Locate the cell with the specified text and output its [X, Y] center coordinate. 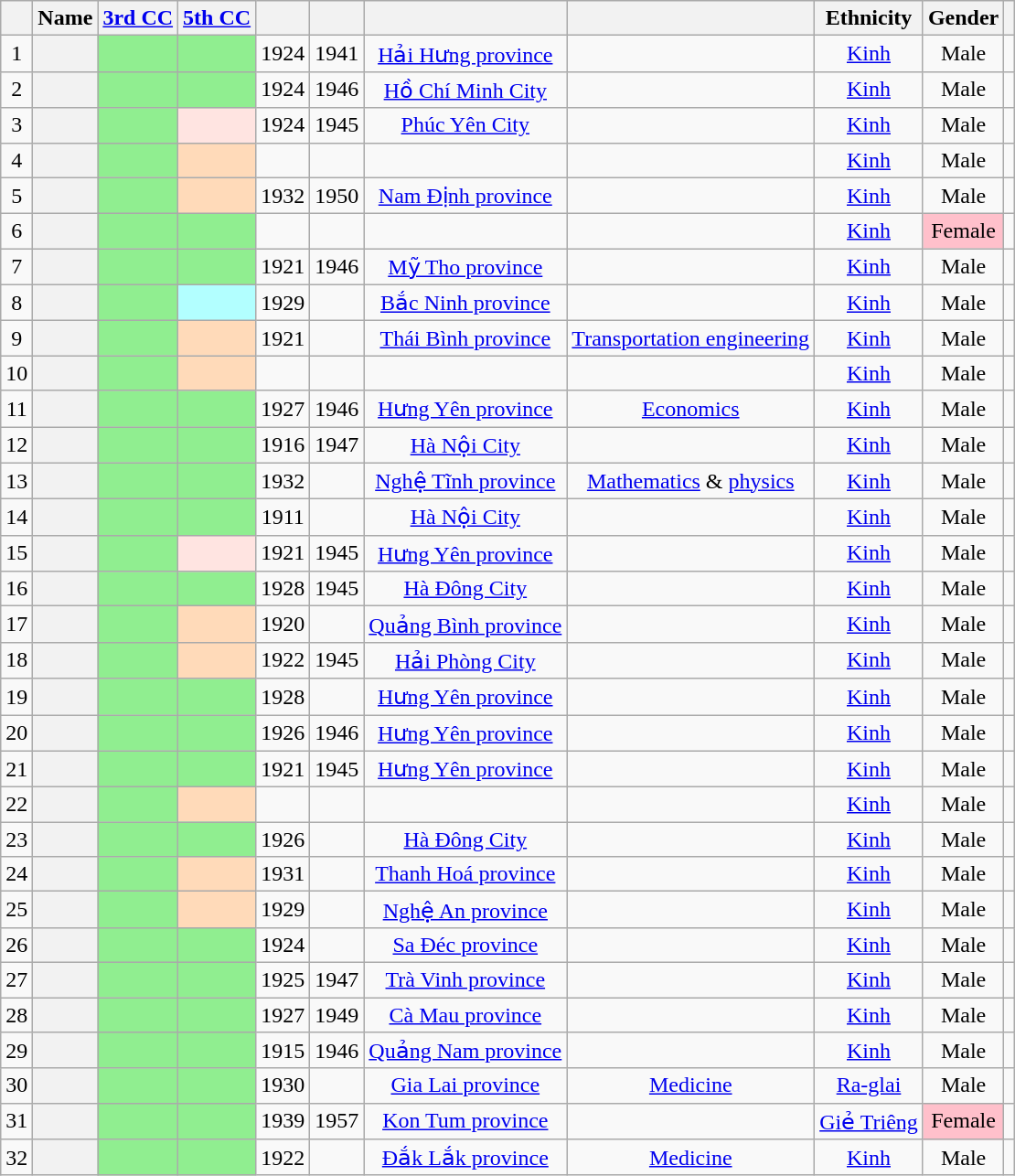
Giẻ Triêng [869, 1121]
17 [16, 625]
14 [16, 518]
Quảng Bình province [465, 625]
23 [16, 839]
3 [16, 125]
Mathematics & physics [691, 481]
Kon Tum province [465, 1121]
12 [16, 444]
Bắc Ninh province [465, 303]
Name [66, 18]
26 [16, 945]
32 [16, 1158]
Nam Định province [465, 196]
8 [16, 303]
Cà Mau province [465, 1014]
9 [16, 338]
Thái Bình province [465, 338]
Gender [963, 18]
29 [16, 1051]
11 [16, 409]
7 [16, 267]
10 [16, 373]
Phúc Yên City [465, 125]
Trà Vinh province [465, 979]
24 [16, 874]
22 [16, 805]
Hồ Chí Minh City [465, 90]
28 [16, 1014]
18 [16, 660]
13 [16, 481]
1920 [283, 625]
1950 [337, 196]
1925 [283, 979]
Ra-glai [869, 1085]
1915 [283, 1051]
1931 [283, 874]
1 [16, 54]
Transportation engineering [691, 338]
Thanh Hoá province [465, 874]
20 [16, 733]
Sa Đéc province [465, 945]
Nghệ Tĩnh province [465, 481]
6 [16, 231]
1939 [283, 1121]
25 [16, 910]
Economics [691, 409]
5th CC [218, 18]
19 [16, 697]
21 [16, 769]
1930 [283, 1085]
30 [16, 1085]
16 [16, 589]
2 [16, 90]
Gia Lai province [465, 1085]
1957 [337, 1121]
1916 [283, 444]
Mỹ Tho province [465, 267]
5 [16, 196]
Nghệ An province [465, 910]
27 [16, 979]
4 [16, 160]
Ethnicity [869, 18]
Đắk Lắk province [465, 1158]
31 [16, 1121]
Hải Phòng City [465, 660]
Quảng Nam province [465, 1051]
Hải Hưng province [465, 54]
1911 [283, 518]
3rd CC [138, 18]
1949 [337, 1014]
1941 [337, 54]
15 [16, 553]
